Pinpoint the cell where the given text exists, returning its (X, Y) midpoint coordinate. 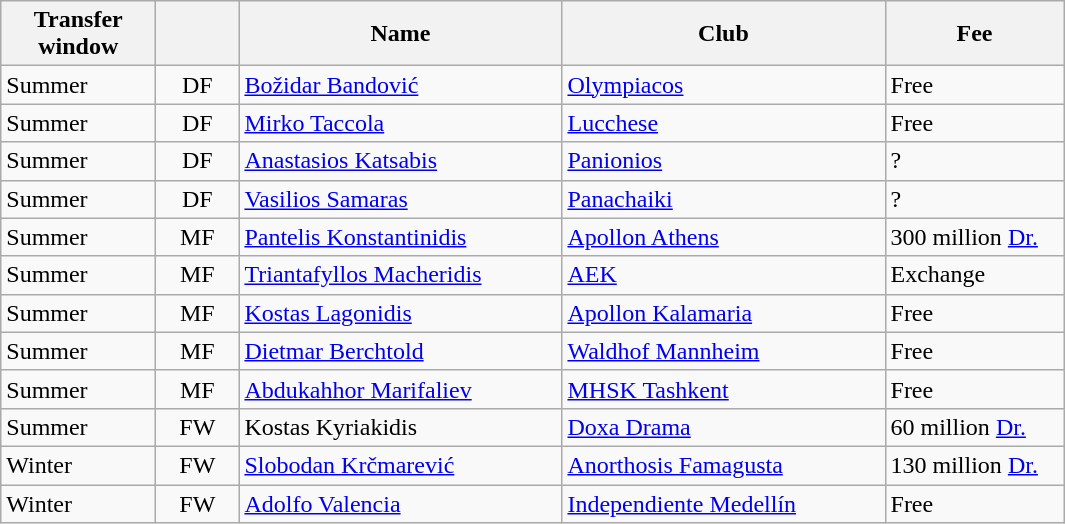
60 million Dr. (974, 427)
Olympiacos (724, 85)
AEK (724, 275)
Apollon Kalamaria (724, 313)
Triantafyllos Macheridis (400, 275)
Pantelis Konstantinidis (400, 237)
Božidar Bandović (400, 85)
Apollon Athens (724, 237)
Anastasios Katsabis (400, 161)
Fee (974, 34)
Anorthosis Famagusta (724, 465)
Mirko Taccola (400, 123)
Doxa Drama (724, 427)
Panionios (724, 161)
Panachaiki (724, 199)
Kostas Lagonidis (400, 313)
Independiente Medellín (724, 503)
Vasilios Samaras (400, 199)
Kostas Kyriakidis (400, 427)
Abdukahhor Marifaliev (400, 389)
Lucchese (724, 123)
MHSK Tashkent (724, 389)
Slobodan Krčmarević (400, 465)
Name (400, 34)
130 million Dr. (974, 465)
Dietmar Berchtold (400, 351)
Transfer window (78, 34)
Adolfo Valencia (400, 503)
Waldhof Mannheim (724, 351)
Exchange (974, 275)
Club (724, 34)
300 million Dr. (974, 237)
